Detect which cell encompasses the target text, then output its [X, Y] center coordinate. 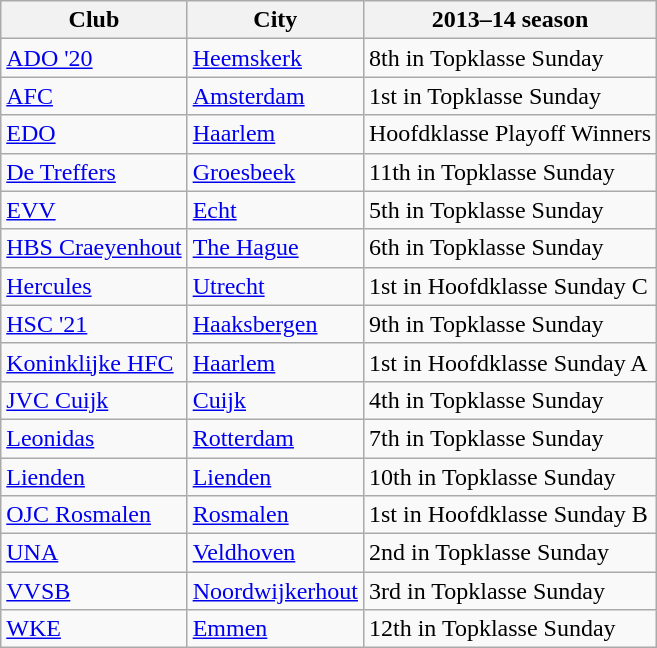
1st in Topklasse Sunday [510, 96]
HBS Craeyenhout [94, 248]
2013–14 season [510, 20]
Emmen [275, 629]
HSC '21 [94, 324]
8th in Topklasse Sunday [510, 58]
WKE [94, 629]
Haaksbergen [275, 324]
3rd in Topklasse Sunday [510, 591]
4th in Topklasse Sunday [510, 400]
Groesbeek [275, 172]
Cuijk [275, 400]
Rotterdam [275, 438]
AFC [94, 96]
Veldhoven [275, 553]
Leonidas [94, 438]
OJC Rosmalen [94, 515]
1st in Hoofdklasse Sunday A [510, 362]
JVC Cuijk [94, 400]
1st in Hoofdklasse Sunday C [510, 286]
Utrecht [275, 286]
UNA [94, 553]
9th in Topklasse Sunday [510, 324]
Club [94, 20]
Echt [275, 210]
Hoofdklasse Playoff Winners [510, 134]
Amsterdam [275, 96]
Noordwijkerhout [275, 591]
VVSB [94, 591]
Heemskerk [275, 58]
EVV [94, 210]
EDO [94, 134]
The Hague [275, 248]
ADO '20 [94, 58]
5th in Topklasse Sunday [510, 210]
7th in Topklasse Sunday [510, 438]
11th in Topklasse Sunday [510, 172]
Koninklijke HFC [94, 362]
10th in Topklasse Sunday [510, 477]
12th in Topklasse Sunday [510, 629]
Hercules [94, 286]
6th in Topklasse Sunday [510, 248]
City [275, 20]
1st in Hoofdklasse Sunday B [510, 515]
2nd in Topklasse Sunday [510, 553]
Rosmalen [275, 515]
De Treffers [94, 172]
